Capture the cell that displays the provided text and extract its (x, y) central coordinate. 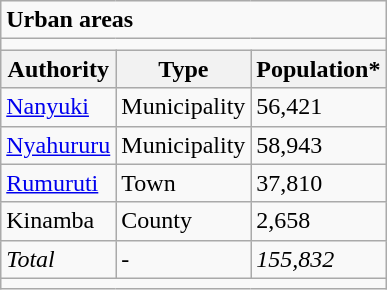
2,658 (318, 221)
Total (58, 259)
- (184, 259)
Kinamba (58, 221)
Urban areas (194, 20)
County (184, 221)
Nyahururu (58, 145)
37,810 (318, 183)
56,421 (318, 107)
Population* (318, 69)
Rumuruti (58, 183)
58,943 (318, 145)
Authority (58, 69)
Town (184, 183)
Nanyuki (58, 107)
155,832 (318, 259)
Type (184, 69)
